Detect which cell encompasses the target text, then output its [x, y] center coordinate. 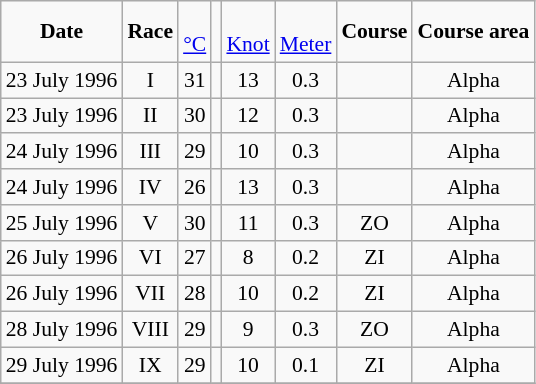
0.1 [306, 365]
26 [194, 187]
27 [194, 258]
VII [150, 294]
I [150, 80]
IX [150, 365]
9 [248, 330]
°C [194, 32]
Course [374, 32]
VIII [150, 330]
IV [150, 187]
V [150, 223]
29 July 1996 [62, 365]
III [150, 152]
Race [150, 32]
11 [248, 223]
Date [62, 32]
31 [194, 80]
Course area [473, 32]
28 [194, 294]
25 July 1996 [62, 223]
8 [248, 258]
II [150, 116]
Knot [248, 32]
Meter [306, 32]
12 [248, 116]
VI [150, 258]
28 July 1996 [62, 330]
